Capture the cell that displays the provided text and extract its [X, Y] central coordinate. 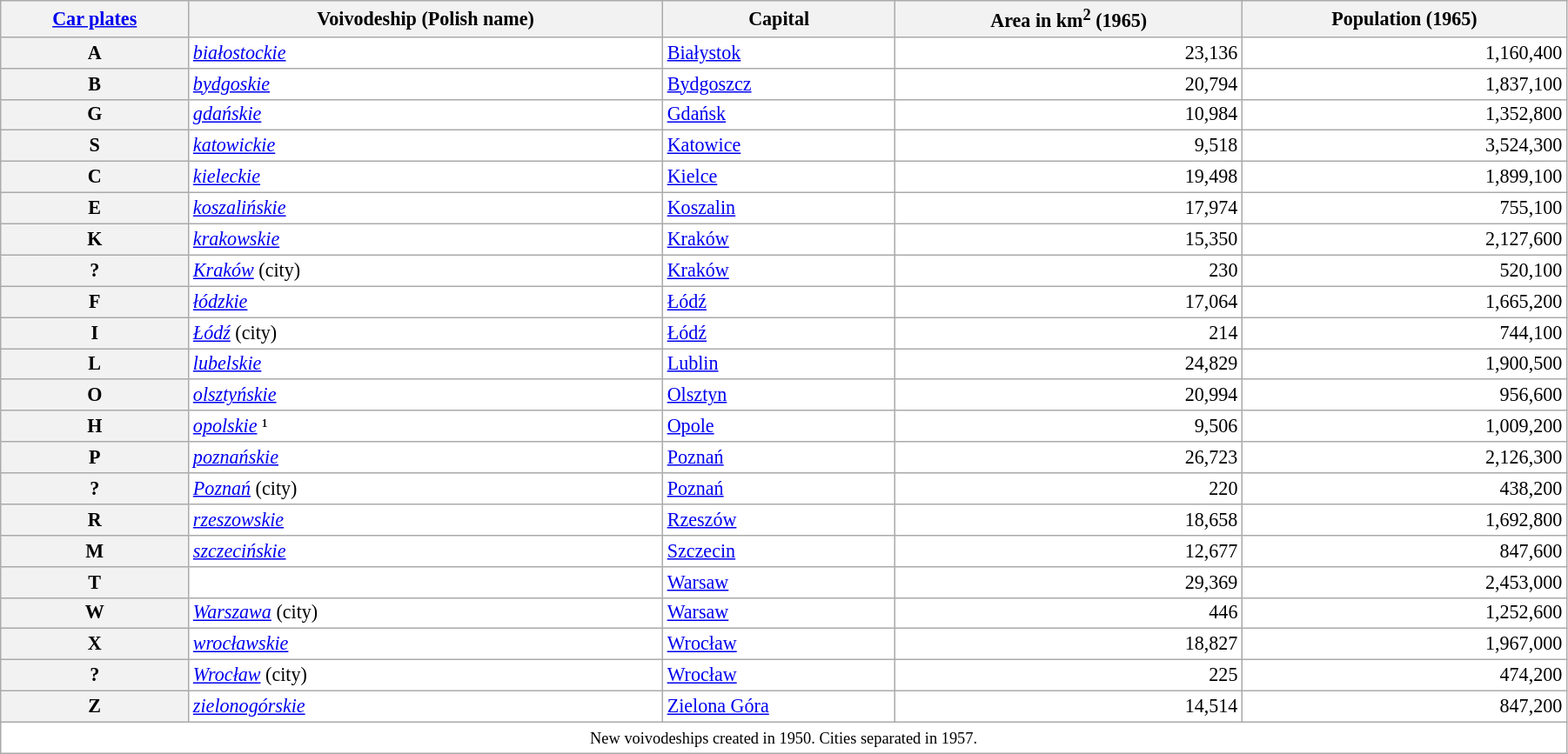
F [95, 302]
1,837,100 [1404, 83]
2,126,300 [1404, 457]
Voivodeship (Polish name) [426, 18]
Olsztyn [780, 395]
P [95, 457]
I [95, 332]
10,984 [1069, 115]
O [95, 395]
Z [95, 706]
24,829 [1069, 364]
Wrocław (city) [426, 675]
poznańskie [426, 457]
Capital [780, 18]
T [95, 582]
23,136 [1069, 52]
katowickie [426, 146]
M [95, 550]
12,677 [1069, 550]
26,723 [1069, 457]
A [95, 52]
Gdańsk [780, 115]
438,200 [1404, 489]
20,994 [1069, 395]
R [95, 519]
19,498 [1069, 177]
1,009,200 [1404, 426]
1,352,800 [1404, 115]
1,252,600 [1404, 613]
lubelskie [426, 364]
755,100 [1404, 208]
Warszawa (city) [426, 613]
956,600 [1404, 395]
Bydgoszcz [780, 83]
opolskie ¹ [426, 426]
wrocławskie [426, 644]
gdańskie [426, 115]
Szczecin [780, 550]
847,200 [1404, 706]
220 [1069, 489]
9,506 [1069, 426]
3,524,300 [1404, 146]
1,900,500 [1404, 364]
Opole [780, 426]
Kraków (city) [426, 270]
szczecińskie [426, 550]
20,794 [1069, 83]
2,127,600 [1404, 239]
B [95, 83]
225 [1069, 675]
Area in km2 (1965) [1069, 18]
zielonogórskie [426, 706]
łódzkie [426, 302]
1,692,800 [1404, 519]
2,453,000 [1404, 582]
Kielce [780, 177]
230 [1069, 270]
G [95, 115]
Białystok [780, 52]
kieleckie [426, 177]
białostockie [426, 52]
847,600 [1404, 550]
koszalińskie [426, 208]
9,518 [1069, 146]
Car plates [95, 18]
bydgoskie [426, 83]
Zielona Góra [780, 706]
29,369 [1069, 582]
Rzeszów [780, 519]
krakowskie [426, 239]
520,100 [1404, 270]
17,064 [1069, 302]
H [95, 426]
Koszalin [780, 208]
olsztyńskie [426, 395]
E [95, 208]
17,974 [1069, 208]
18,658 [1069, 519]
18,827 [1069, 644]
rzeszowskie [426, 519]
1,899,100 [1404, 177]
Poznań (city) [426, 489]
474,200 [1404, 675]
Lublin [780, 364]
214 [1069, 332]
L [95, 364]
New voivodeships created in 1950. Cities separated in 1957. [784, 737]
15,350 [1069, 239]
X [95, 644]
K [95, 239]
S [95, 146]
Łódź (city) [426, 332]
W [95, 613]
446 [1069, 613]
1,160,400 [1404, 52]
744,100 [1404, 332]
C [95, 177]
Population (1965) [1404, 18]
Katowice [780, 146]
14,514 [1069, 706]
1,665,200 [1404, 302]
1,967,000 [1404, 644]
